Return the (X, Y) coordinate for the center point of the cell that contains the specified text.  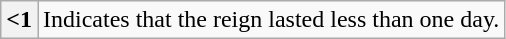
<1 (20, 20)
Indicates that the reign lasted less than one day. (272, 20)
